Locate the cell with the specified text and output its [X, Y] center coordinate. 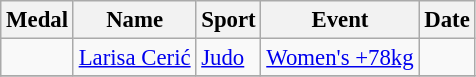
Judo [228, 58]
Medal [38, 20]
Event [340, 20]
Women's +78kg [340, 58]
Sport [228, 20]
Larisa Cerić [134, 58]
Date [447, 20]
Name [134, 20]
